Return the (X, Y) coordinate for the center point of the cell that contains the specified text.  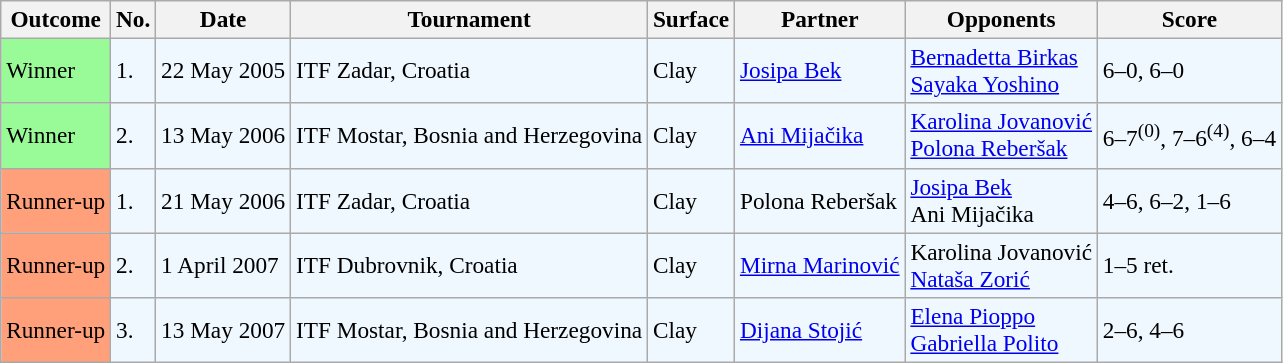
21 May 2006 (224, 200)
Ani Mijačika (820, 136)
3. (134, 330)
Karolina Jovanović Nataša Zorić (1001, 264)
6–0, 6–0 (1189, 70)
Outcome (56, 19)
13 May 2007 (224, 330)
Dijana Stojić (820, 330)
Opponents (1001, 19)
22 May 2005 (224, 70)
2–6, 4–6 (1189, 330)
Josipa Bek (820, 70)
Surface (692, 19)
Elena Pioppo Gabriella Polito (1001, 330)
Polona Reberšak (820, 200)
Karolina Jovanović Polona Reberšak (1001, 136)
Date (224, 19)
ITF Dubrovnik, Croatia (470, 264)
Bernadetta Birkas Sayaka Yoshino (1001, 70)
Partner (820, 19)
1–5 ret. (1189, 264)
4–6, 6–2, 1–6 (1189, 200)
Score (1189, 19)
1 April 2007 (224, 264)
Josipa Bek Ani Mijačika (1001, 200)
Tournament (470, 19)
13 May 2006 (224, 136)
No. (134, 19)
Mirna Marinović (820, 264)
6–7(0), 7–6(4), 6–4 (1189, 136)
